Determine the [X, Y] coordinate at the center of the cell enclosing the given text.  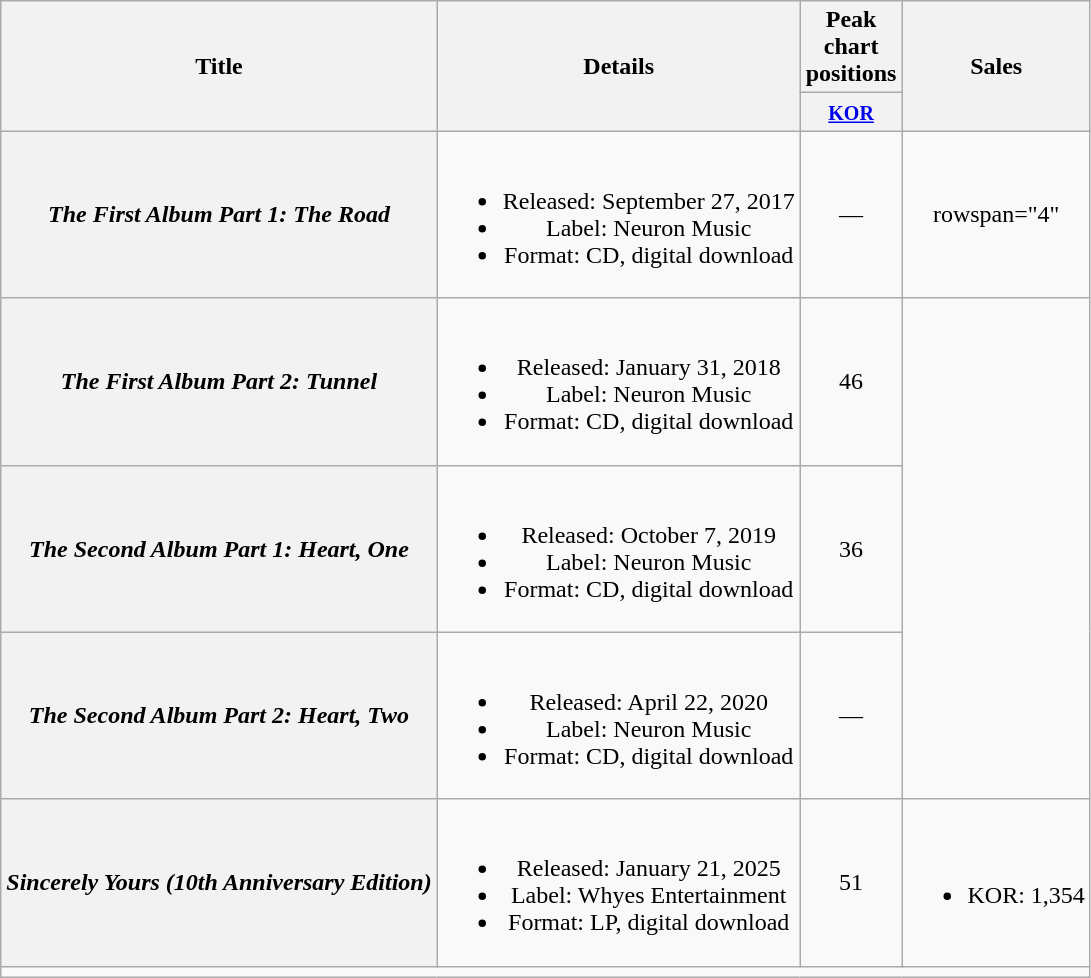
Released: September 27, 2017Label: Neuron MusicFormat: CD, digital download [618, 214]
KOR [851, 112]
36 [851, 548]
rowspan="4" [996, 214]
The First Album Part 2: Tunnel [219, 382]
Released: October 7, 2019Label: Neuron MusicFormat: CD, digital download [618, 548]
Released: April 22, 2020Label: Neuron MusicFormat: CD, digital download [618, 716]
Sales [996, 66]
Title [219, 66]
51 [851, 882]
The First Album Part 1: The Road [219, 214]
Released: January 21, 2025Label: Whyes EntertainmentFormat: LP, digital download [618, 882]
46 [851, 382]
Details [618, 66]
KOR: 1,354 [996, 882]
Peakchartpositions [851, 47]
Sincerely Yours (10th Anniversary Edition) [219, 882]
Released: January 31, 2018Label: Neuron MusicFormat: CD, digital download [618, 382]
The Second Album Part 1: Heart, One [219, 548]
The Second Album Part 2: Heart, Two [219, 716]
